From the cell containing the given text, extract its center point as (X, Y) coordinate. 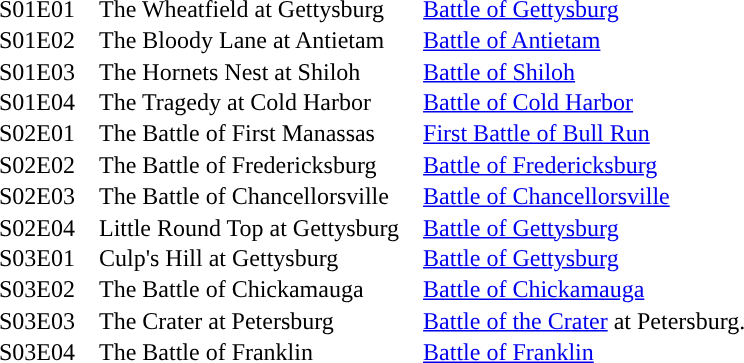
The Battle of First Manassas (261, 134)
The Battle of Fredericksburg (261, 166)
The Crater at Petersburg (261, 322)
Little Round Top at Gettysburg (261, 228)
The Hornets Nest at Shiloh (261, 72)
The Battle of Chickamauga (261, 290)
The Battle of Chancellorsville (261, 196)
Culp's Hill at Gettysburg (261, 260)
The Bloody Lane at Antietam (261, 40)
The Tragedy at Cold Harbor (261, 104)
